Return (X, Y) of the center of cell containing provided text 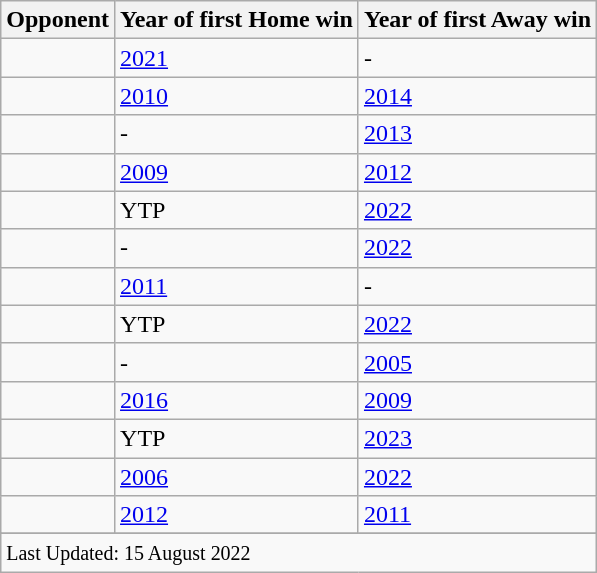
2021 (237, 58)
2014 (477, 96)
2023 (477, 438)
Year of first Home win (237, 20)
2006 (237, 477)
2010 (237, 96)
Opponent (58, 20)
Last Updated: 15 August 2022 (299, 553)
2005 (477, 362)
2016 (237, 400)
2013 (477, 134)
Year of first Away win (477, 20)
